Capture the cell that displays the provided text and extract its (x, y) central coordinate. 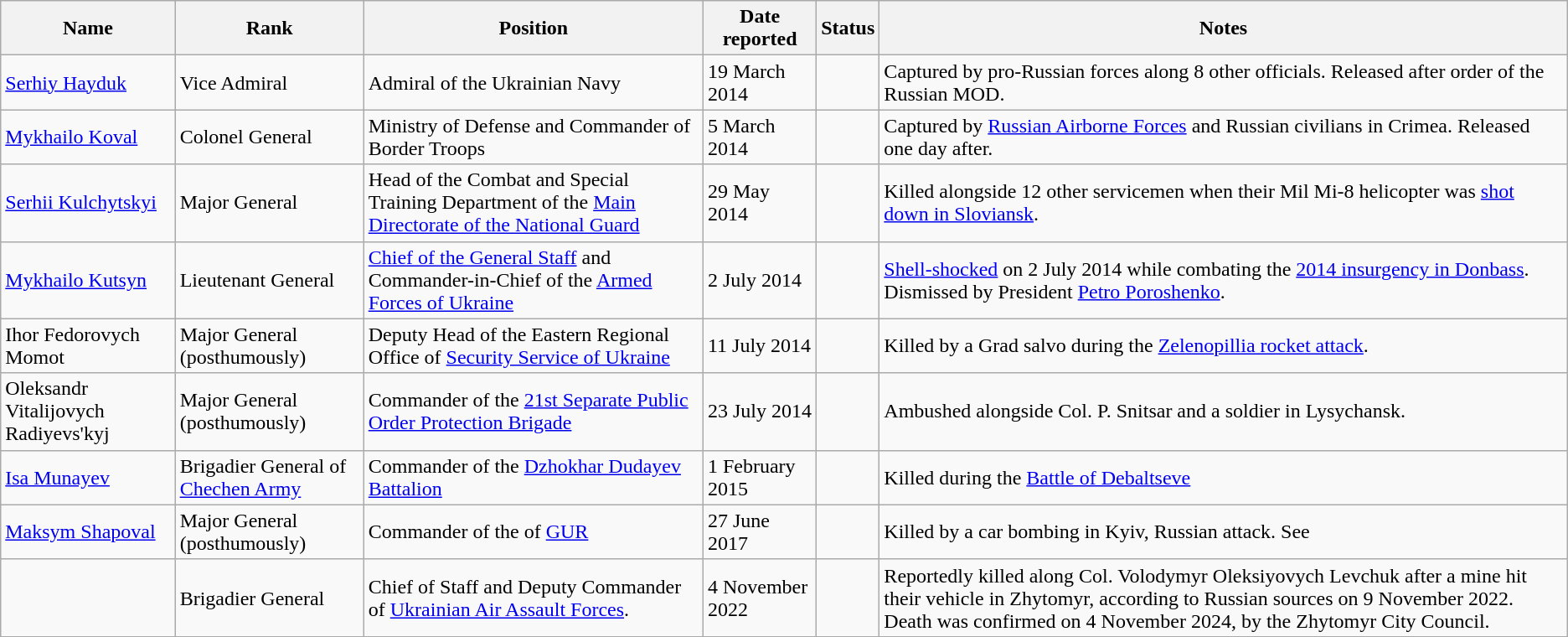
Killed by a Grad salvo during the Zelenopillia rocket attack. (1223, 345)
1 February 2015 (759, 478)
Killed during the Battle of Debaltseve (1223, 478)
Vice Admiral (270, 82)
Chief of Staff and Deputy Commander of Ukrainian Air Assault Forces. (533, 598)
Serhii Kulchytskyi (88, 203)
Colonel General (270, 137)
Notes (1223, 28)
Shell-shocked on 2 July 2014 while combating the 2014 insurgency in Donbass. Dismissed by President Petro Poroshenko. (1223, 280)
Major General (270, 203)
Status (848, 28)
Brigadier General of Chechen Army (270, 478)
Oleksandr Vitalijovych Radiyevs'kyj (88, 412)
11 July 2014 (759, 345)
Rank (270, 28)
Maksym Shapoval (88, 531)
Killed alongside 12 other servicemen when their Mil Mi-8 helicopter was shot down in Sloviansk. (1223, 203)
19 March 2014 (759, 82)
Chief of the General Staff and Commander-in-Chief of the Armed Forces of Ukraine (533, 280)
Commander of the of GUR (533, 531)
2 July 2014 (759, 280)
Admiral of the Ukrainian Navy (533, 82)
Ministry of Defense and Commander of Border Troops (533, 137)
Lieutenant General (270, 280)
Position (533, 28)
Commander of the Dzhokhar Dudayev Battalion (533, 478)
Date reported (759, 28)
Name (88, 28)
27 June 2017 (759, 531)
29 May 2014 (759, 203)
Captured by Russian Airborne Forces and Russian civilians in Crimea. Released one day after. (1223, 137)
Commander of the 21st Separate Public Order Protection Brigade (533, 412)
Serhiy Hayduk (88, 82)
Killed by a car bombing in Kyiv, Russian attack. See (1223, 531)
Deputy Head of the Eastern Regional Office of Security Service of Ukraine (533, 345)
Mykhailo Koval (88, 137)
Ihor Fedorovych Momot (88, 345)
Captured by pro-Russian forces along 8 other officials. Released after order of the Russian MOD. (1223, 82)
23 July 2014 (759, 412)
Isa Munayev (88, 478)
Mykhailo Kutsyn (88, 280)
Head of the Combat and Special Training Department of the Main Directorate of the National Guard (533, 203)
4 November 2022 (759, 598)
Ambushed alongside Col. P. Snitsar and a soldier in Lysychansk. (1223, 412)
5 March 2014 (759, 137)
Brigadier General (270, 598)
